Locate the cell with the specified text and output its (X, Y) center coordinate. 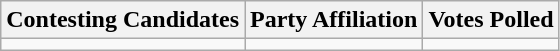
Party Affiliation (334, 20)
Votes Polled (491, 20)
Contesting Candidates (123, 20)
